Output the (X, Y) coordinate of the center of the cell containing the given text.  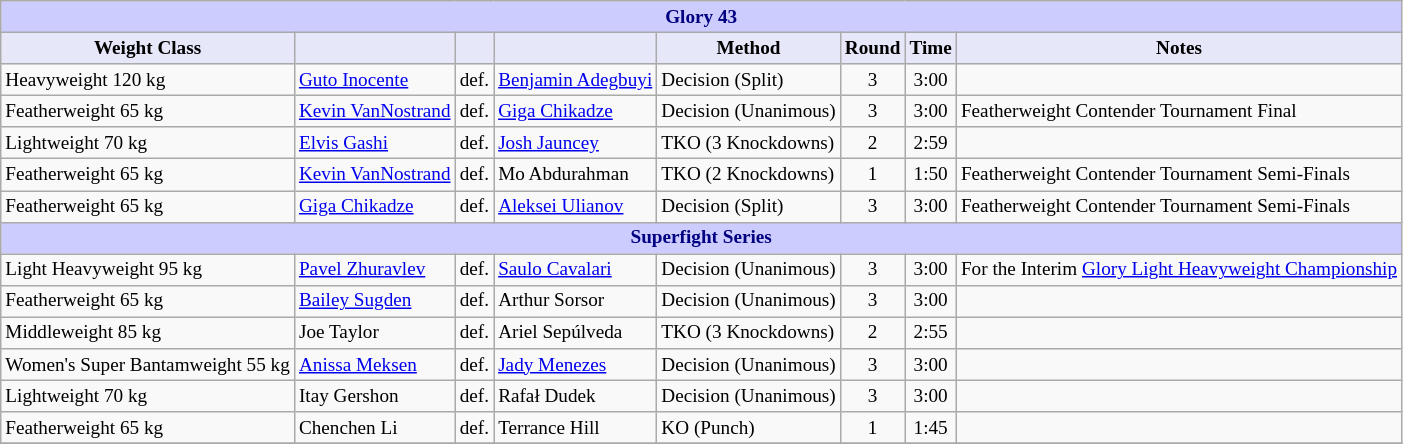
Chenchen Li (374, 428)
Jady Menezes (576, 365)
Notes (1178, 48)
Featherweight Contender Tournament Final (1178, 111)
Heavyweight 120 kg (148, 80)
Glory 43 (702, 17)
Joe Taylor (374, 333)
KO (Punch) (748, 428)
Weight Class (148, 48)
Aleksei Ulianov (576, 206)
Elvis Gashi (374, 143)
TKO (2 Knockdowns) (748, 175)
Method (748, 48)
Benjamin Adegbuyi (576, 80)
2:59 (930, 143)
Itay Gershon (374, 396)
Mo Abdurahman (576, 175)
Guto Inocente (374, 80)
Superfight Series (702, 238)
2:55 (930, 333)
1:50 (930, 175)
Middleweight 85 kg (148, 333)
Arthur Sorsor (576, 301)
Round (872, 48)
Light Heavyweight 95 kg (148, 270)
Time (930, 48)
Pavel Zhuravlev (374, 270)
For the Interim Glory Light Heavyweight Championship (1178, 270)
Bailey Sugden (374, 301)
Terrance Hill (576, 428)
Saulo Cavalari (576, 270)
Rafał Dudek (576, 396)
Anissa Meksen (374, 365)
1:45 (930, 428)
Women's Super Bantamweight 55 kg (148, 365)
Ariel Sepúlveda (576, 333)
Josh Jauncey (576, 143)
